Detect which cell encompasses the target text, then output its (x, y) center coordinate. 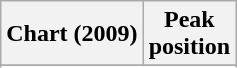
Chart (2009) (72, 34)
Peak position (189, 34)
